Capture the cell that displays the provided text and extract its [X, Y] central coordinate. 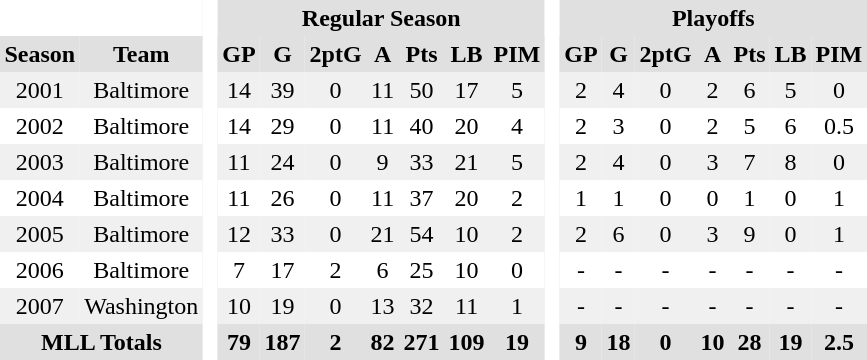
29 [282, 126]
12 [239, 234]
2.5 [839, 342]
24 [282, 162]
37 [422, 198]
18 [618, 342]
82 [382, 342]
50 [422, 90]
40 [422, 126]
2005 [40, 234]
271 [422, 342]
MLL Totals [102, 342]
Regular Season [382, 18]
2006 [40, 270]
2007 [40, 306]
25 [422, 270]
26 [282, 198]
28 [750, 342]
Team [142, 54]
109 [466, 342]
2004 [40, 198]
Playoffs [714, 18]
2001 [40, 90]
Washington [142, 306]
2002 [40, 126]
32 [422, 306]
39 [282, 90]
Season [40, 54]
187 [282, 342]
79 [239, 342]
54 [422, 234]
2003 [40, 162]
8 [790, 162]
0.5 [839, 126]
13 [382, 306]
